Return the (x, y) coordinate for the center point of the cell that contains the specified text.  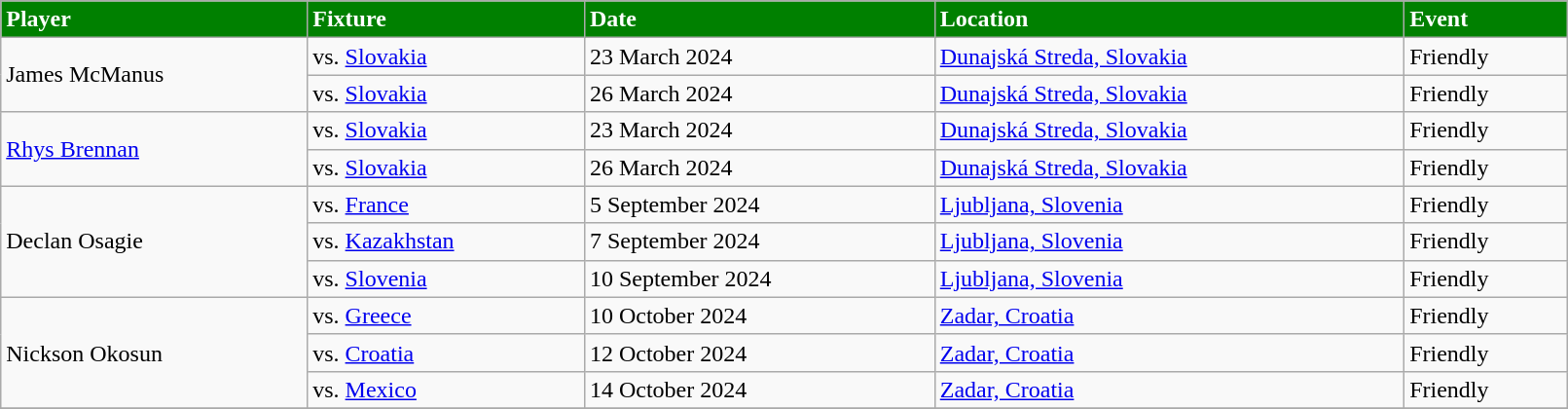
vs. Greece (446, 316)
Declan Osagie (154, 242)
vs. Kazakhstan (446, 242)
10 October 2024 (759, 316)
12 October 2024 (759, 353)
vs. Mexico (446, 390)
7 September 2024 (759, 242)
vs. Croatia (446, 353)
5 September 2024 (759, 204)
10 September 2024 (759, 279)
Player (154, 19)
14 October 2024 (759, 390)
vs. Slovenia (446, 279)
Date (759, 19)
Rhys Brennan (154, 149)
Event (1486, 19)
Fixture (446, 19)
James McManus (154, 75)
vs. France (446, 204)
Nickson Okosun (154, 353)
Location (1169, 19)
